From the cell containing the given text, extract its center point as (X, Y) coordinate. 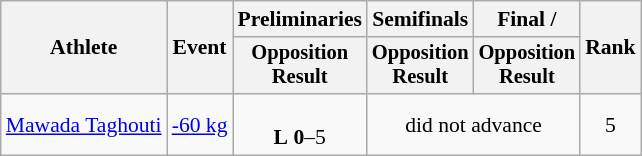
Preliminaries (300, 19)
Athlete (84, 48)
Event (200, 48)
-60 kg (200, 124)
5 (610, 124)
L 0–5 (300, 124)
Rank (610, 48)
Semifinals (420, 19)
did not advance (474, 124)
Final / (528, 19)
Mawada Taghouti (84, 124)
